Output the (x, y) coordinate of the center of the cell containing the given text.  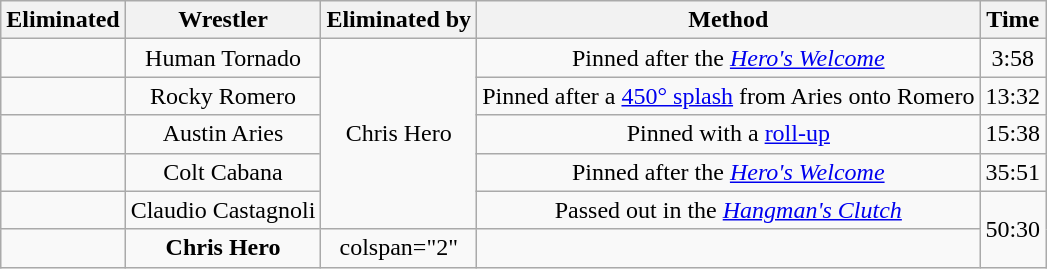
Rocky Romero (223, 96)
colspan="2" (399, 248)
Colt Cabana (223, 172)
35:51 (1013, 172)
Pinned after a 450° splash from Aries onto Romero (728, 96)
Method (728, 20)
Claudio Castagnoli (223, 210)
15:38 (1013, 134)
Human Tornado (223, 58)
Austin Aries (223, 134)
3:58 (1013, 58)
Wrestler (223, 20)
Passed out in the Hangman's Clutch (728, 210)
Pinned with a roll-up (728, 134)
Eliminated by (399, 20)
13:32 (1013, 96)
Time (1013, 20)
Eliminated (63, 20)
50:30 (1013, 229)
